Extract the (x, y) coordinate from the center of the cell holding the provided text.  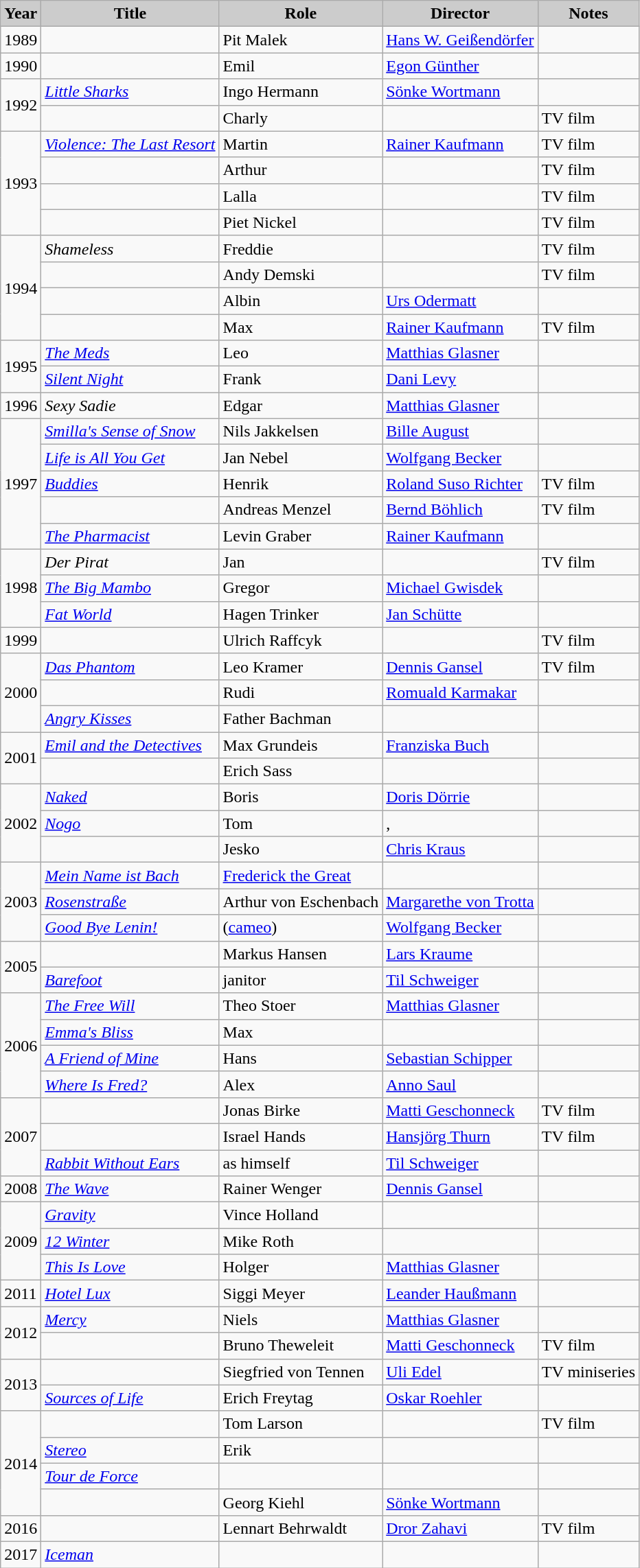
Father Bachman (301, 718)
Hotel Lux (130, 1294)
Holger (301, 1267)
Nils Jakkelsen (301, 432)
Hans (301, 1058)
Dani Levy (460, 379)
Romuald Karmakar (460, 692)
Buddies (130, 484)
Martin (301, 144)
Gravity (130, 1215)
TV miniseries (588, 1372)
12 Winter (130, 1241)
Where Is Fred? (130, 1084)
Israel Hands (301, 1136)
Tom Larson (301, 1424)
Anno Saul (460, 1084)
Egon Günther (460, 66)
Lalla (301, 196)
Tom (301, 823)
Georg Kiehl (301, 1502)
Year (21, 14)
1999 (21, 640)
Emil (301, 66)
Chris Kraus (460, 850)
Ingo Hermann (301, 92)
1990 (21, 66)
Lennart Behrwaldt (301, 1528)
Naked (130, 797)
Jan Schütte (460, 614)
Ulrich Raffcyk (301, 640)
Urs Odermatt (460, 301)
2017 (21, 1554)
Little Sharks (130, 92)
Piet Nickel (301, 222)
Freddie (301, 248)
2014 (21, 1463)
Doris Dörrie (460, 797)
Silent Night (130, 379)
Jesko (301, 850)
2012 (21, 1333)
Fat World (130, 614)
Rainer Wenger (301, 1189)
Mercy (130, 1320)
Jan Nebel (301, 458)
1989 (21, 40)
Der Pirat (130, 562)
Frederick the Great (301, 876)
Lars Kraume (460, 954)
Nogo (130, 823)
Margarethe von Trotta (460, 902)
Bernd Böhlich (460, 510)
2003 (21, 902)
Notes (588, 14)
Title (130, 14)
A Friend of Mine (130, 1058)
2013 (21, 1385)
Levin Graber (301, 536)
Iceman (130, 1554)
This Is Love (130, 1267)
Erich Sass (301, 771)
Gregor (301, 588)
Director (460, 14)
2000 (21, 692)
2005 (21, 967)
Henrik (301, 484)
janitor (301, 980)
Angry Kisses (130, 718)
2008 (21, 1189)
Leo (301, 353)
Sexy Sadie (130, 406)
Max Grundeis (301, 745)
2011 (21, 1294)
Vince Holland (301, 1215)
Pit Malek (301, 40)
Dror Zahavi (460, 1528)
Albin (301, 301)
The Free Will (130, 1006)
2001 (21, 758)
Barefoot (130, 980)
Rudi (301, 692)
, (460, 823)
Siegfried von Tennen (301, 1372)
as himself (301, 1163)
Arthur (301, 170)
2009 (21, 1241)
Smilla's Sense of Snow (130, 432)
Das Phantom (130, 666)
Rosenstraße (130, 902)
Role (301, 14)
Sebastian Schipper (460, 1058)
Andreas Menzel (301, 510)
Good Bye Lenin! (130, 928)
Erich Freytag (301, 1398)
Andy Demski (301, 274)
Arthur von Eschenbach (301, 902)
2002 (21, 823)
Sources of Life (130, 1398)
Niels (301, 1320)
Stereo (130, 1450)
The Pharmacist (130, 536)
1995 (21, 366)
Jan (301, 562)
Mein Name ist Bach (130, 876)
1998 (21, 588)
Tour de Force (130, 1476)
Hans W. Geißendörfer (460, 40)
Siggi Meyer (301, 1294)
Alex (301, 1084)
Jonas Birke (301, 1110)
Hagen Trinker (301, 614)
1996 (21, 406)
Oskar Roehler (460, 1398)
Theo Stoer (301, 1006)
Rabbit Without Ears (130, 1163)
2016 (21, 1528)
The Meds (130, 353)
1992 (21, 105)
(cameo) (301, 928)
Bille August (460, 432)
Mike Roth (301, 1241)
Emil and the Detectives (130, 745)
Michael Gwisdek (460, 588)
The Big Mambo (130, 588)
2006 (21, 1045)
Shameless (130, 248)
Erik (301, 1450)
Emma's Bliss (130, 1032)
1993 (21, 183)
Markus Hansen (301, 954)
Franziska Buch (460, 745)
Life is All You Get (130, 458)
Edgar (301, 406)
1997 (21, 484)
Hansjörg Thurn (460, 1136)
Bruno Theweleit (301, 1346)
Uli Edel (460, 1372)
Roland Suso Richter (460, 484)
Leo Kramer (301, 666)
2007 (21, 1136)
Violence: The Last Resort (130, 144)
1994 (21, 288)
Boris (301, 797)
Leander Haußmann (460, 1294)
Frank (301, 379)
The Wave (130, 1189)
Charly (301, 118)
